For the text-containing cell, return its midpoint in [X, Y] coordinate format. 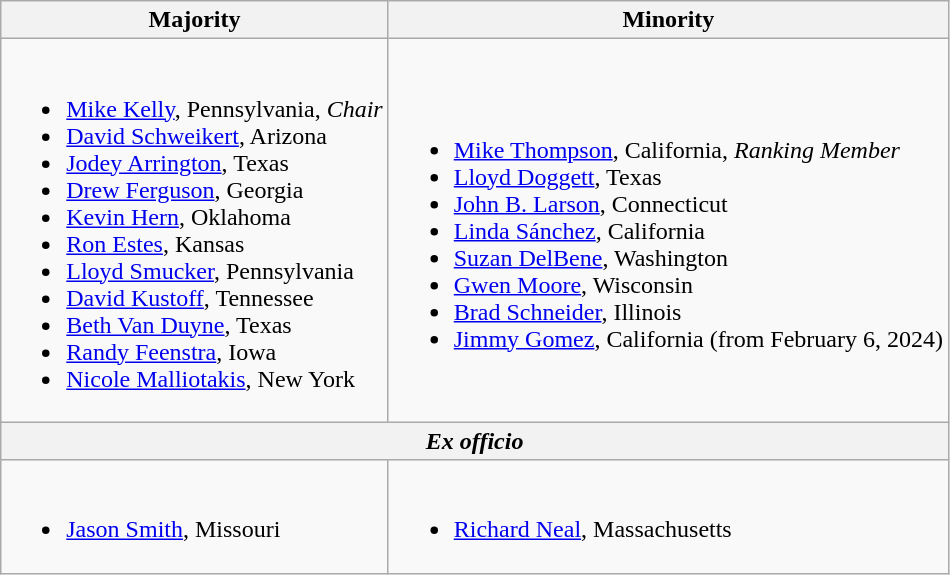
Minority [668, 20]
Ex officio [475, 441]
Richard Neal, Massachusetts [668, 516]
Jason Smith, Missouri [194, 516]
Majority [194, 20]
